Output the (x, y) coordinate of the center of the cell containing the given text.  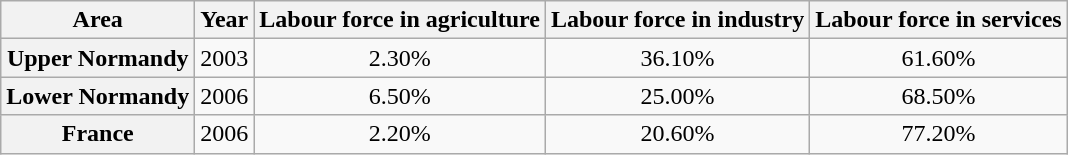
20.60% (677, 134)
Upper Normandy (98, 58)
36.10% (677, 58)
Labour force in industry (677, 20)
France (98, 134)
Labour force in agriculture (400, 20)
68.50% (938, 96)
2.20% (400, 134)
61.60% (938, 58)
Labour force in services (938, 20)
6.50% (400, 96)
2.30% (400, 58)
Area (98, 20)
Year (224, 20)
25.00% (677, 96)
2003 (224, 58)
77.20% (938, 134)
Lower Normandy (98, 96)
